Locate the cell with the specified text and output its (X, Y) center coordinate. 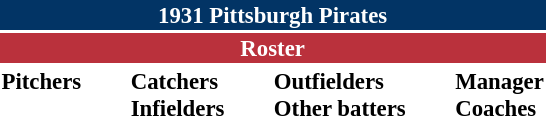
1931 Pittsburgh Pirates (272, 15)
Roster (272, 48)
